Determine the (X, Y) coordinate at the center of the cell enclosing the given text.  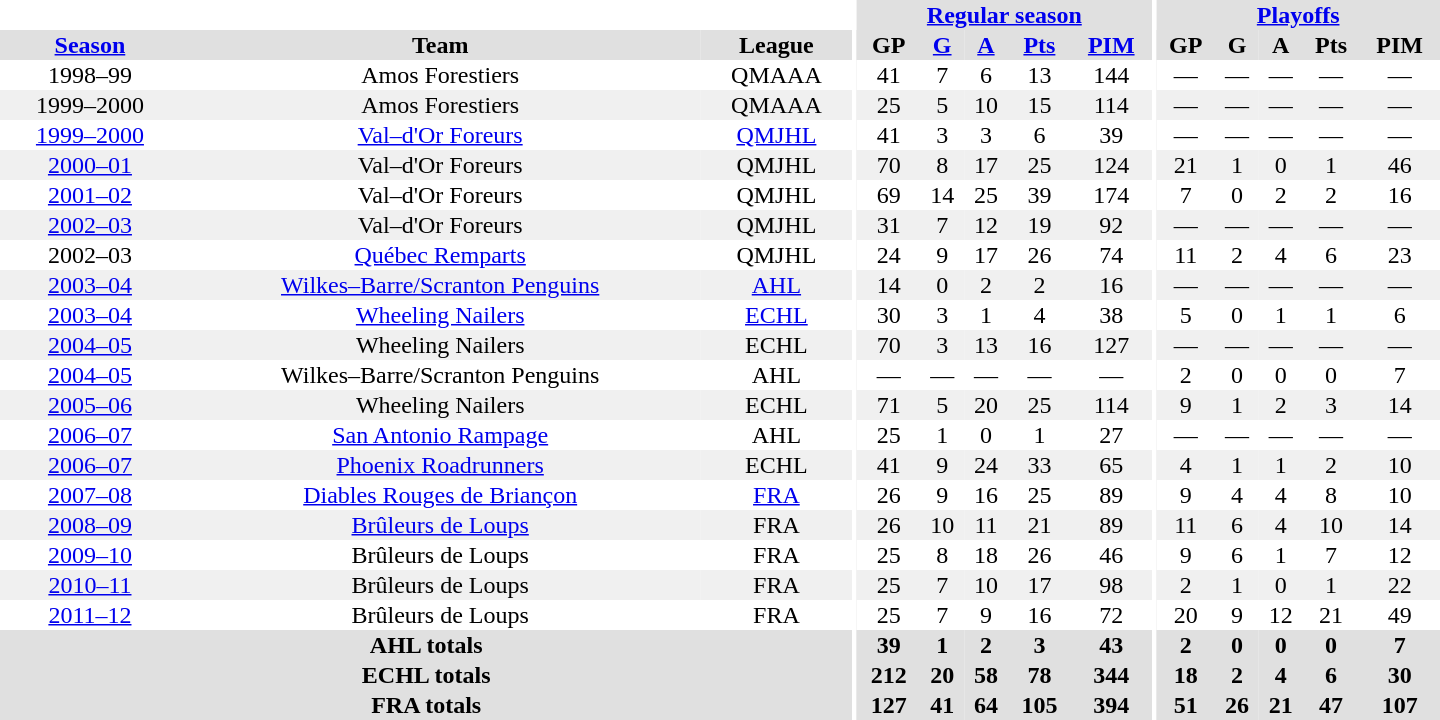
78 (1040, 675)
AHL totals (426, 645)
2011–12 (90, 615)
1998–99 (90, 75)
344 (1111, 675)
2008–09 (90, 525)
174 (1111, 195)
38 (1111, 315)
League (776, 45)
Québec Remparts (440, 255)
2001–02 (90, 195)
105 (1040, 705)
92 (1111, 225)
19 (1040, 225)
2005–06 (90, 405)
71 (888, 405)
15 (1040, 105)
Regular season (1004, 15)
49 (1400, 615)
Team (440, 45)
2010–11 (90, 585)
31 (888, 225)
64 (986, 705)
47 (1332, 705)
33 (1040, 465)
144 (1111, 75)
98 (1111, 585)
2009–10 (90, 555)
San Antonio Rampage (440, 435)
58 (986, 675)
124 (1111, 165)
107 (1400, 705)
Diables Rouges de Briançon (440, 495)
ECHL totals (426, 675)
FRA totals (426, 705)
2007–08 (90, 495)
72 (1111, 615)
212 (888, 675)
43 (1111, 645)
27 (1111, 435)
Playoffs (1298, 15)
23 (1400, 255)
2000–01 (90, 165)
65 (1111, 465)
Season (90, 45)
51 (1186, 705)
74 (1111, 255)
22 (1400, 585)
Phoenix Roadrunners (440, 465)
69 (888, 195)
394 (1111, 705)
